Identify which cell holds the provided text, then report its [x, y] central coordinate. 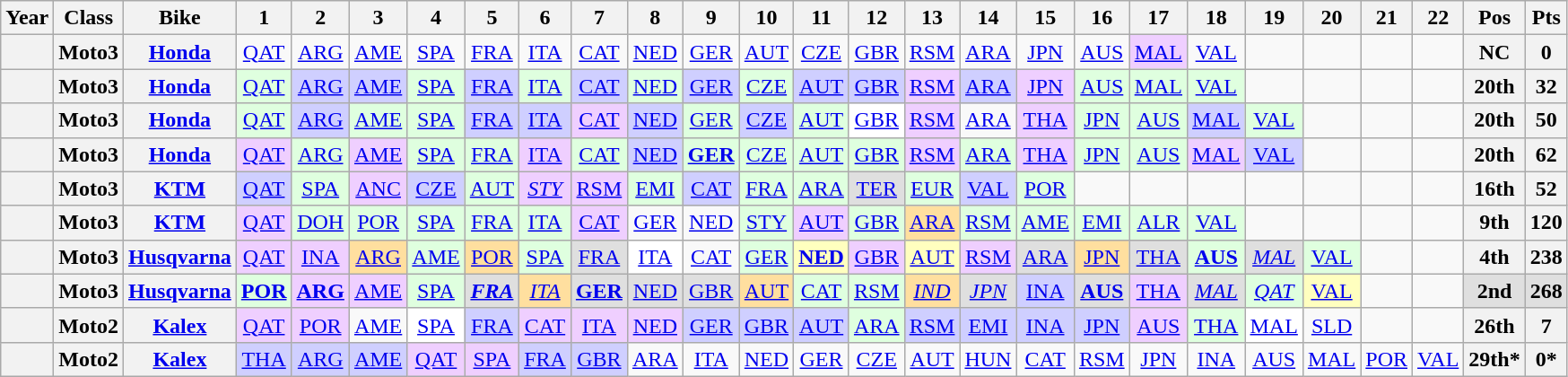
12 [876, 18]
1 [264, 18]
2nd [1494, 291]
3 [378, 18]
0* [1546, 359]
15 [1045, 18]
ANC [378, 188]
Class [89, 18]
20 [1331, 18]
9th [1494, 223]
14 [989, 18]
11 [822, 18]
62 [1546, 154]
ALR [1158, 223]
29th* [1494, 359]
19 [1274, 18]
NC [1494, 52]
268 [1546, 291]
6 [545, 18]
18 [1216, 18]
Pos [1494, 18]
26th [1494, 325]
21 [1387, 18]
2 [320, 18]
22 [1439, 18]
17 [1158, 18]
16th [1494, 188]
10 [766, 18]
TER [876, 188]
DOH [320, 223]
5 [492, 18]
4 [436, 18]
4th [1494, 257]
16 [1102, 18]
Pts [1546, 18]
238 [1546, 257]
IND [932, 291]
13 [932, 18]
0 [1546, 52]
EUR [932, 188]
50 [1546, 120]
32 [1546, 86]
9 [710, 18]
120 [1546, 223]
Year [27, 18]
SLD [1331, 325]
HUN [989, 359]
Bike [180, 18]
52 [1546, 188]
8 [655, 18]
